Extract the (x, y) coordinate from the center of the cell holding the provided text.  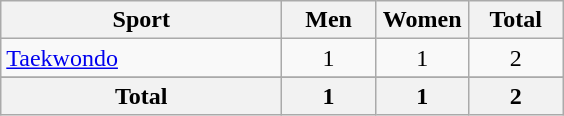
Taekwondo (142, 58)
Women (422, 20)
Sport (142, 20)
Men (329, 20)
